Determine the (x, y) coordinate at the center of the cell enclosing the given text.  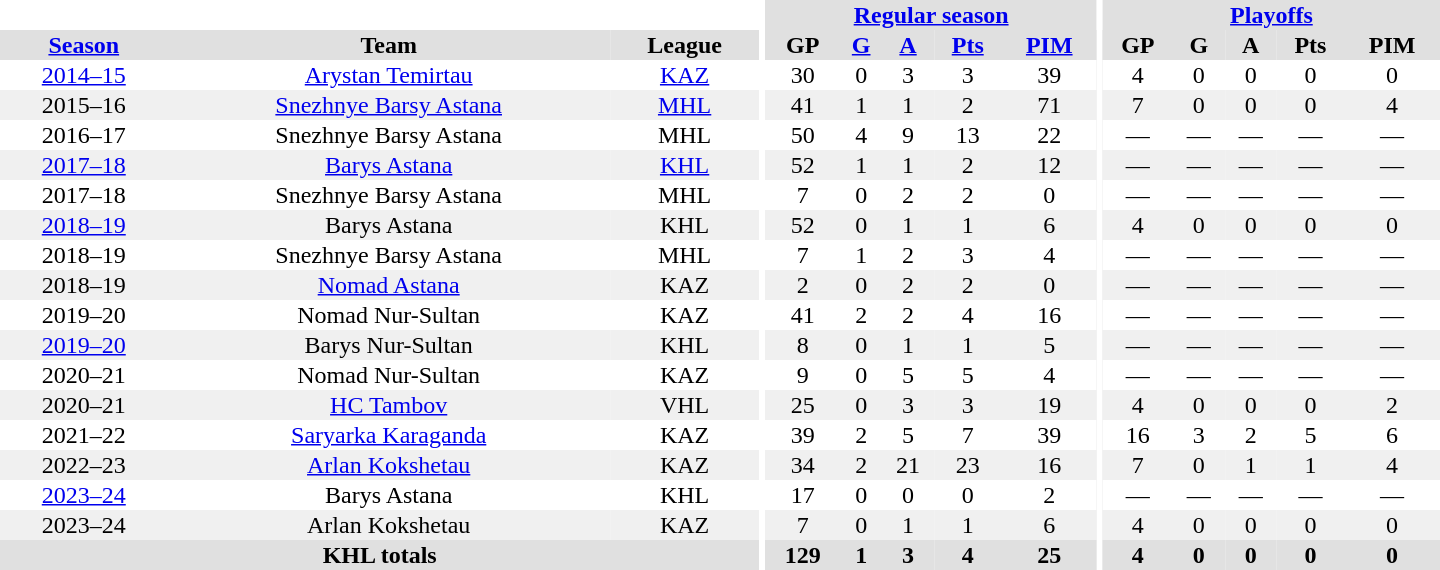
50 (802, 135)
Saryarka Karaganda (389, 435)
30 (802, 75)
KHL totals (380, 555)
Team (389, 45)
17 (802, 495)
19 (1049, 405)
Season (84, 45)
13 (968, 135)
HC Tambov (389, 405)
22 (1049, 135)
2021–22 (84, 435)
Nomad Astana (389, 285)
12 (1049, 165)
League (685, 45)
2014–15 (84, 75)
23 (968, 465)
Arystan Temirtau (389, 75)
VHL (685, 405)
71 (1049, 105)
34 (802, 465)
21 (908, 465)
Barys Nur-Sultan (389, 345)
129 (802, 555)
Playoffs (1272, 15)
2022–23 (84, 465)
Regular season (931, 15)
2015–16 (84, 105)
8 (802, 345)
2016–17 (84, 135)
